Search for the cell housing the specified text and yield its [X, Y] center coordinate. 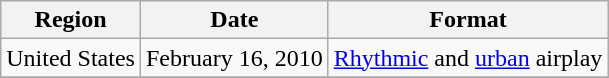
February 16, 2010 [234, 58]
United States [71, 58]
Region [71, 20]
Date [234, 20]
Rhythmic and urban airplay [468, 58]
Format [468, 20]
